From the cell containing the given text, extract its center point as (X, Y) coordinate. 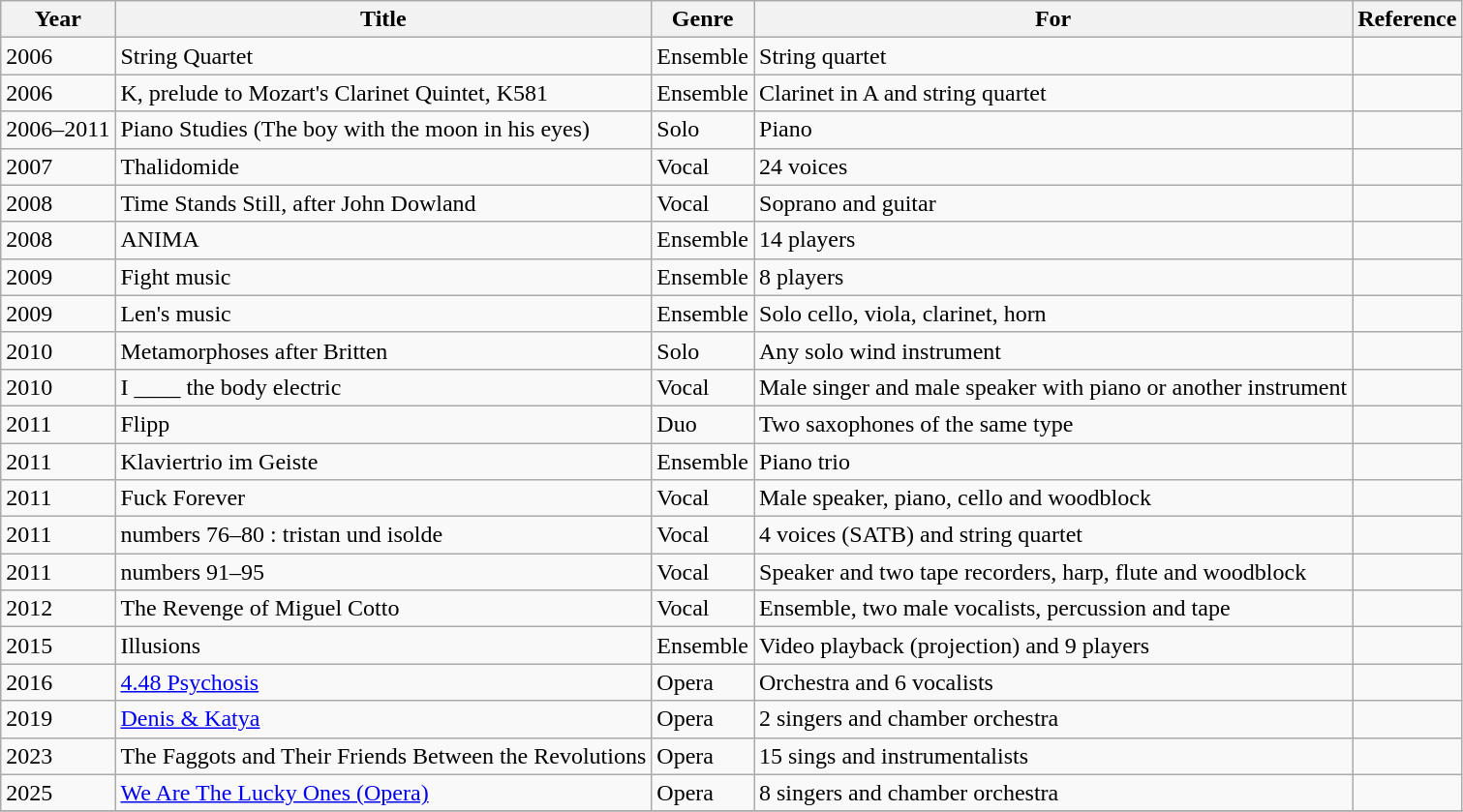
Piano Studies (The boy with the moon in his eyes) (383, 130)
ANIMA (383, 240)
numbers 76–80 : tristan und isolde (383, 535)
Metamorphoses after Britten (383, 350)
Thalidomide (383, 166)
Orchestra and 6 vocalists (1052, 682)
Title (383, 19)
Soprano and guitar (1052, 203)
Ensemble, two male vocalists, percussion and tape (1052, 609)
Denis & Katya (383, 719)
We Are The Lucky Ones (Opera) (383, 793)
24 voices (1052, 166)
String quartet (1052, 56)
2006–2011 (58, 130)
The Revenge of Miguel Cotto (383, 609)
Piano (1052, 130)
2025 (58, 793)
Len's music (383, 314)
numbers 91–95 (383, 572)
Year (58, 19)
Illusions (383, 646)
Two saxophones of the same type (1052, 424)
4.48 Psychosis (383, 682)
I ____ the body electric (383, 387)
2 singers and chamber orchestra (1052, 719)
Any solo wind instrument (1052, 350)
2015 (58, 646)
Video playback (projection) and 9 players (1052, 646)
2023 (58, 756)
Solo cello, viola, clarinet, horn (1052, 314)
2016 (58, 682)
4 voices (SATB) and string quartet (1052, 535)
Klaviertrio im Geiste (383, 462)
K, prelude to Mozart's Clarinet Quintet, K581 (383, 93)
15 sings and instrumentalists (1052, 756)
14 players (1052, 240)
Flipp (383, 424)
For (1052, 19)
Reference (1408, 19)
Time Stands Still, after John Dowland (383, 203)
2019 (58, 719)
Fuck Forever (383, 498)
Speaker and two tape recorders, harp, flute and woodblock (1052, 572)
Male singer and male speaker with piano or another instrument (1052, 387)
2007 (58, 166)
Clarinet in A and string quartet (1052, 93)
The Faggots and Their Friends Between the Revolutions (383, 756)
Piano trio (1052, 462)
Duo (703, 424)
8 players (1052, 277)
Genre (703, 19)
Fight music (383, 277)
String Quartet (383, 56)
8 singers and chamber orchestra (1052, 793)
2012 (58, 609)
Male speaker, piano, cello and woodblock (1052, 498)
